Determine the [X, Y] coordinate at the center of the cell enclosing the given text.  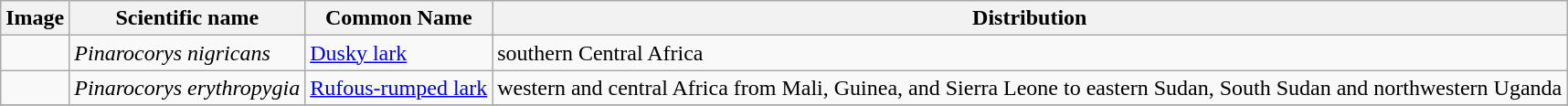
Scientific name [187, 18]
Rufous-rumped lark [398, 88]
Image [35, 18]
Common Name [398, 18]
Dusky lark [398, 53]
Distribution [1030, 18]
western and central Africa from Mali, Guinea, and Sierra Leone to eastern Sudan, South Sudan and northwestern Uganda [1030, 88]
Pinarocorys nigricans [187, 53]
Pinarocorys erythropygia [187, 88]
southern Central Africa [1030, 53]
